Return the (X, Y) coordinate for the center point of the cell that contains the specified text.  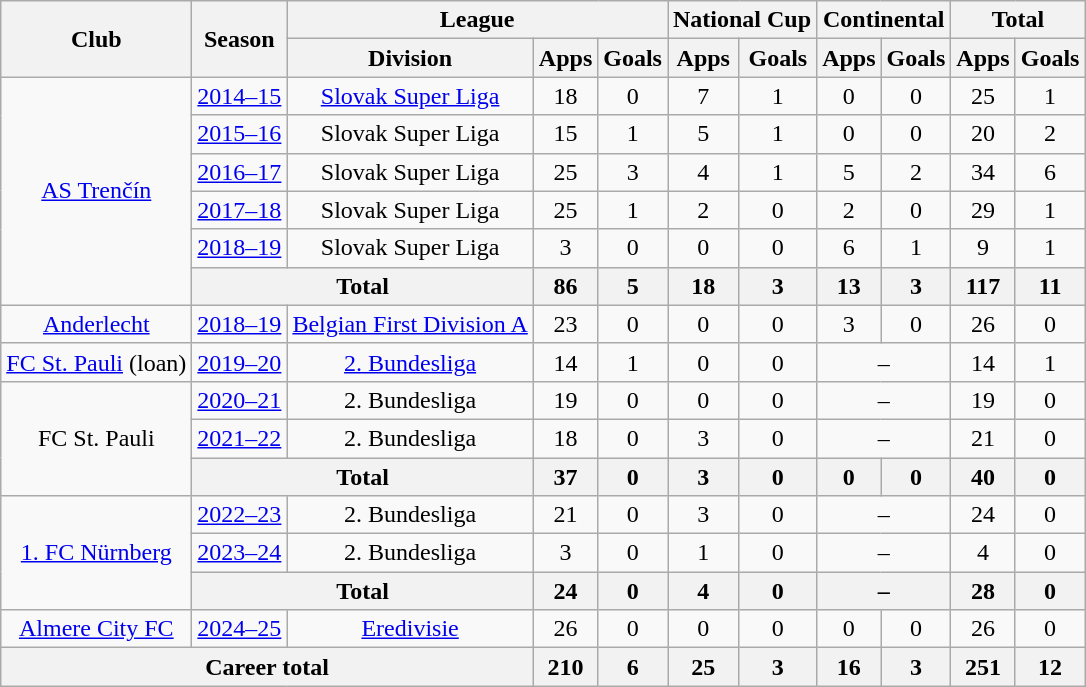
34 (983, 172)
86 (565, 286)
FC St. Pauli (loan) (96, 362)
9 (983, 248)
Club (96, 39)
1. FC Nürnberg (96, 553)
Almere City FC (96, 629)
Anderlecht (96, 324)
2016–17 (240, 172)
2020–21 (240, 400)
League (478, 20)
2023–24 (240, 553)
11 (1050, 286)
AS Trenčín (96, 191)
National Cup (742, 20)
Eredivisie (410, 629)
37 (565, 477)
2014–15 (240, 96)
12 (1050, 667)
117 (983, 286)
20 (983, 134)
2022–23 (240, 515)
Season (240, 39)
23 (565, 324)
251 (983, 667)
FC St. Pauli (96, 438)
Division (410, 58)
13 (849, 286)
2015–16 (240, 134)
2017–18 (240, 210)
210 (565, 667)
2021–22 (240, 438)
40 (983, 477)
Career total (268, 667)
16 (849, 667)
Belgian First Division A (410, 324)
29 (983, 210)
28 (983, 591)
15 (565, 134)
Continental (884, 20)
7 (704, 96)
2024–25 (240, 629)
2019–20 (240, 362)
